Provide the [x, y] coordinate of the cell's center where the given text is located.  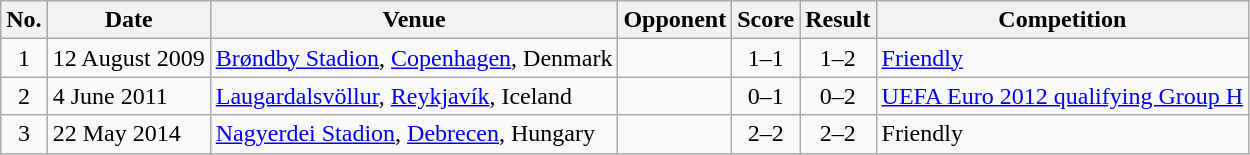
Opponent [675, 20]
Result [838, 20]
3 [24, 134]
2 [24, 96]
Laugardalsvöllur, Reykjavík, Iceland [414, 96]
Competition [1062, 20]
Venue [414, 20]
Date [128, 20]
12 August 2009 [128, 58]
22 May 2014 [128, 134]
4 June 2011 [128, 96]
No. [24, 20]
0–1 [766, 96]
1–2 [838, 58]
1–1 [766, 58]
0–2 [838, 96]
Brøndby Stadion, Copenhagen, Denmark [414, 58]
Nagyerdei Stadion, Debrecen, Hungary [414, 134]
Score [766, 20]
UEFA Euro 2012 qualifying Group H [1062, 96]
1 [24, 58]
